Capture the cell that displays the provided text and extract its [x, y] central coordinate. 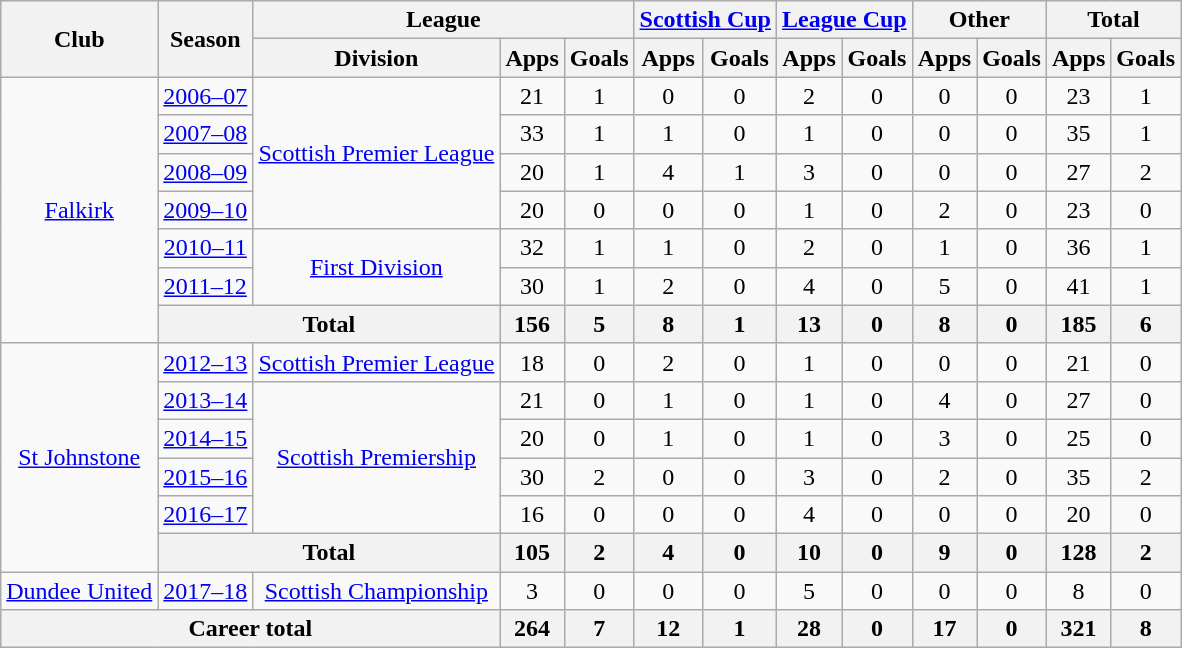
First Division [376, 267]
2006–07 [206, 96]
128 [1078, 553]
321 [1078, 629]
Scottish Premiership [376, 457]
7 [599, 629]
18 [532, 362]
2007–08 [206, 134]
156 [532, 324]
17 [944, 629]
36 [1078, 248]
2010–11 [206, 248]
2017–18 [206, 591]
10 [808, 553]
9 [944, 553]
Falkirk [80, 210]
Career total [250, 629]
2011–12 [206, 286]
33 [532, 134]
6 [1146, 324]
Other [979, 20]
2013–14 [206, 400]
2014–15 [206, 438]
Season [206, 39]
16 [532, 515]
264 [532, 629]
2016–17 [206, 515]
25 [1078, 438]
League [444, 20]
12 [668, 629]
13 [808, 324]
185 [1078, 324]
2009–10 [206, 210]
28 [808, 629]
St Johnstone [80, 457]
41 [1078, 286]
Scottish Championship [376, 591]
Club [80, 39]
Division [376, 58]
2015–16 [206, 477]
105 [532, 553]
32 [532, 248]
Dundee United [80, 591]
League Cup [844, 20]
2008–09 [206, 172]
Scottish Cup [705, 20]
2012–13 [206, 362]
